Return [x, y] of the center of cell containing provided text 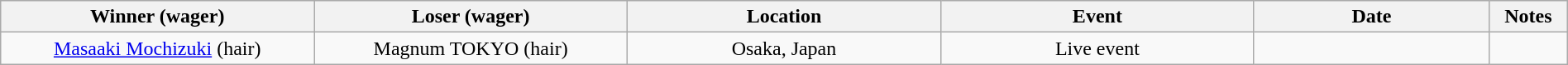
Masaaki Mochizuki (hair) [157, 48]
Winner (wager) [157, 17]
Notes [1528, 17]
Magnum TOKYO (hair) [471, 48]
Live event [1097, 48]
Location [784, 17]
Osaka, Japan [784, 48]
Date [1371, 17]
Loser (wager) [471, 17]
Event [1097, 17]
